Provide the [x, y] coordinate of the cell's center where the given text is located.  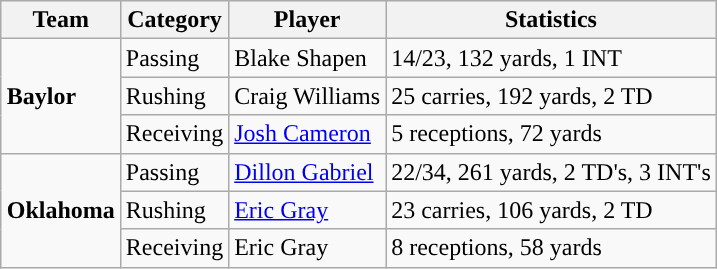
Oklahoma [60, 210]
22/34, 261 yards, 2 TD's, 3 INT's [552, 172]
25 carries, 192 yards, 2 TD [552, 96]
5 receptions, 72 yards [552, 134]
Player [308, 20]
14/23, 132 yards, 1 INT [552, 58]
8 receptions, 58 yards [552, 248]
Josh Cameron [308, 134]
Baylor [60, 96]
Dillon Gabriel [308, 172]
23 carries, 106 yards, 2 TD [552, 210]
Blake Shapen [308, 58]
Statistics [552, 20]
Craig Williams [308, 96]
Team [60, 20]
Category [174, 20]
